Scan for the cell matching the given text and deliver its [x, y] coordinate at center. 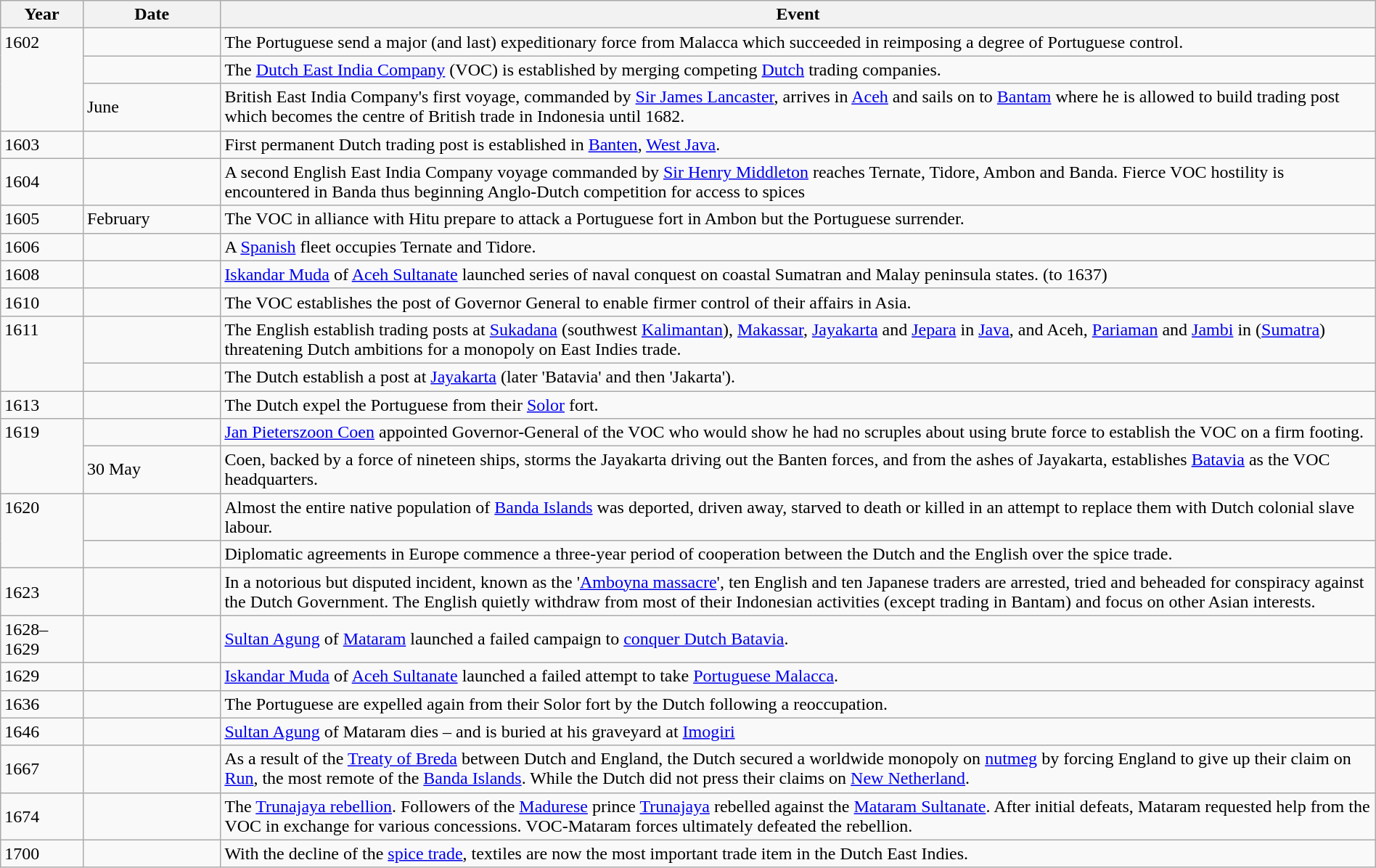
1610 [42, 302]
30 May [151, 470]
1606 [42, 247]
1646 [42, 732]
Sultan Agung of Mataram dies – and is buried at his graveyard at Imogiri [798, 732]
1619 [42, 456]
1620 [42, 531]
Iskandar Muda of Aceh Sultanate launched a failed attempt to take Portuguese Malacca. [798, 676]
The VOC in alliance with Hitu prepare to attack a Portuguese fort in Ambon but the Portuguese surrender. [798, 219]
1628–1629 [42, 639]
1605 [42, 219]
Year [42, 15]
1608 [42, 274]
1603 [42, 144]
1604 [42, 181]
1613 [42, 404]
The Dutch East India Company (VOC) is established by merging competing Dutch trading companies. [798, 70]
First permanent Dutch trading post is established in Banten, West Java. [798, 144]
The Dutch establish a post at Jayakarta (later 'Batavia' and then 'Jakarta'). [798, 377]
Diplomatic agreements in Europe commence a three-year period of cooperation between the Dutch and the English over the spice trade. [798, 554]
1667 [42, 769]
A Spanish fleet occupies Ternate and Tidore. [798, 247]
1611 [42, 353]
The Portuguese send a major (and last) expeditionary force from Malacca which succeeded in reimposing a degree of Portuguese control. [798, 42]
Date [151, 15]
1623 [42, 592]
February [151, 219]
Sultan Agung of Mataram launched a failed campaign to conquer Dutch Batavia. [798, 639]
The VOC establishes the post of Governor General to enable firmer control of their affairs in Asia. [798, 302]
1629 [42, 676]
With the decline of the spice trade, textiles are now the most important trade item in the Dutch East Indies. [798, 853]
The Dutch expel the Portuguese from their Solor fort. [798, 404]
The Portuguese are expelled again from their Solor fort by the Dutch following a reoccupation. [798, 704]
1674 [42, 816]
1602 [42, 80]
Event [798, 15]
June [151, 107]
Iskandar Muda of Aceh Sultanate launched series of naval conquest on coastal Sumatran and Malay peninsula states. (to 1637) [798, 274]
1700 [42, 853]
1636 [42, 704]
